For the text-containing cell, return its midpoint in [x, y] coordinate format. 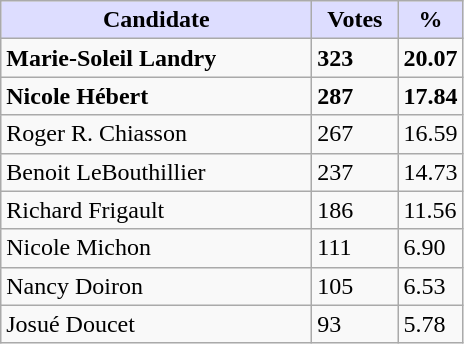
Nancy Doiron [156, 286]
93 [355, 324]
105 [355, 286]
267 [355, 134]
11.56 [430, 210]
% [430, 20]
20.07 [430, 58]
6.90 [430, 248]
287 [355, 96]
5.78 [430, 324]
Candidate [156, 20]
Roger R. Chiasson [156, 134]
Nicole Michon [156, 248]
17.84 [430, 96]
Josué Doucet [156, 324]
237 [355, 172]
Votes [355, 20]
186 [355, 210]
14.73 [430, 172]
16.59 [430, 134]
Richard Frigault [156, 210]
6.53 [430, 286]
Nicole Hébert [156, 96]
323 [355, 58]
Marie-Soleil Landry [156, 58]
Benoit LeBouthillier [156, 172]
111 [355, 248]
